Locate the cell with the specified text and output its [X, Y] center coordinate. 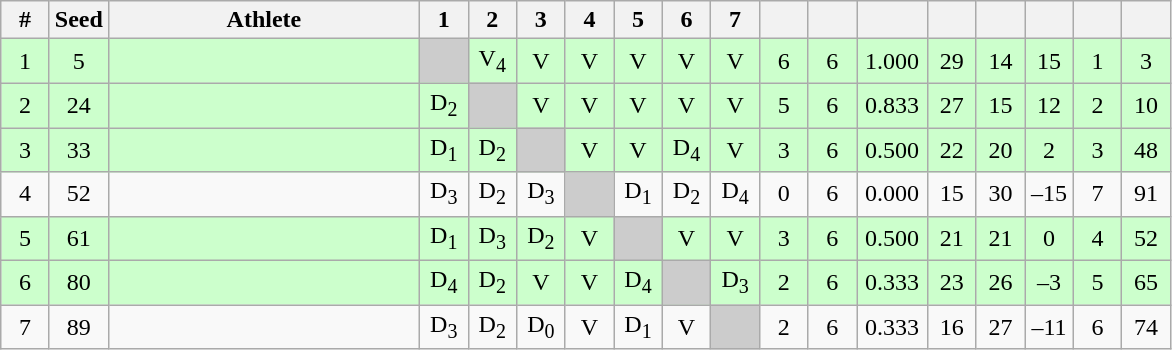
16 [952, 327]
22 [952, 150]
74 [1146, 327]
89 [78, 327]
48 [1146, 150]
–3 [1050, 283]
10 [1146, 105]
33 [78, 150]
1.000 [892, 61]
# [26, 20]
V4 [492, 61]
0.000 [892, 194]
20 [1000, 150]
–11 [1050, 327]
Athlete [264, 20]
0.833 [892, 105]
29 [952, 61]
30 [1000, 194]
12 [1050, 105]
91 [1146, 194]
26 [1000, 283]
65 [1146, 283]
80 [78, 283]
23 [952, 283]
D0 [542, 327]
24 [78, 105]
Seed [78, 20]
61 [78, 238]
14 [1000, 61]
–15 [1050, 194]
